Capture the cell that displays the provided text and extract its (x, y) central coordinate. 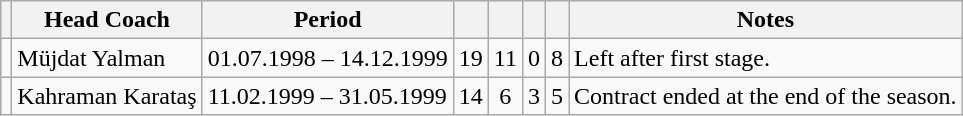
14 (470, 96)
5 (556, 96)
Contract ended at the end of the season. (766, 96)
0 (534, 58)
8 (556, 58)
3 (534, 96)
01.07.1998 – 14.12.1999 (328, 58)
11.02.1999 – 31.05.1999 (328, 96)
Left after first stage. (766, 58)
Kahraman Karataş (107, 96)
Period (328, 20)
Head Coach (107, 20)
6 (505, 96)
19 (470, 58)
Notes (766, 20)
11 (505, 58)
Müjdat Yalman (107, 58)
